Locate the cell with the specified text and output its (x, y) center coordinate. 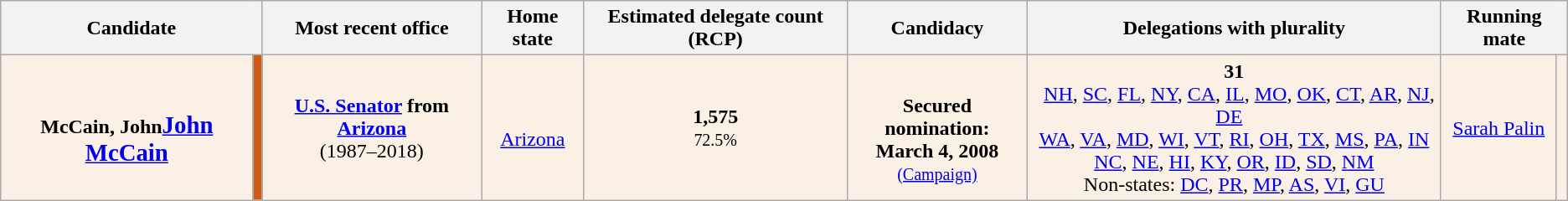
U.S. Senator from Arizona(1987–2018) (372, 127)
Secured nomination:March 4, 2008(Campaign) (938, 127)
McCain, JohnJohn McCain (127, 127)
Running mate (1504, 28)
Arizona (533, 127)
Candidacy (938, 28)
Candidate (132, 28)
Delegations with plurality (1234, 28)
1,57572.5% (715, 127)
Estimated delegate count (RCP) (715, 28)
Home state (533, 28)
Most recent office (372, 28)
Sarah Palin (1498, 127)
